Determine the [x, y] coordinate at the center of the cell enclosing the given text.  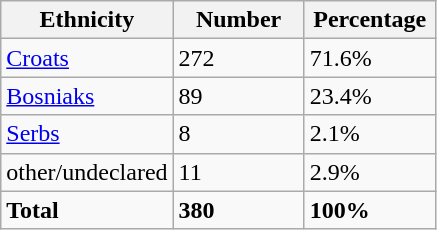
Total [87, 210]
Ethnicity [87, 20]
23.4% [370, 96]
Bosniaks [87, 96]
8 [238, 134]
11 [238, 172]
Croats [87, 58]
71.6% [370, 58]
100% [370, 210]
Percentage [370, 20]
Serbs [87, 134]
272 [238, 58]
2.1% [370, 134]
2.9% [370, 172]
89 [238, 96]
380 [238, 210]
other/undeclared [87, 172]
Number [238, 20]
